Identify which cell holds the provided text, then report its (x, y) central coordinate. 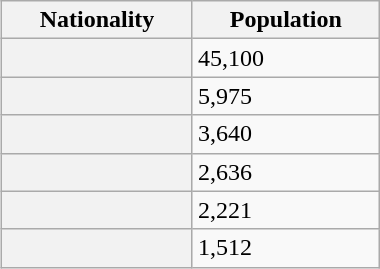
Nationality (98, 20)
1,512 (286, 248)
3,640 (286, 134)
5,975 (286, 96)
2,636 (286, 172)
45,100 (286, 58)
Population (286, 20)
2,221 (286, 210)
